Determine the (X, Y) coordinate at the center of the cell enclosing the given text.  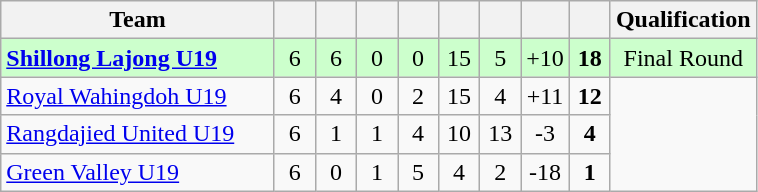
13 (500, 134)
Green Valley U19 (138, 172)
Final Round (683, 58)
Royal Wahingdoh U19 (138, 96)
10 (460, 134)
Rangdajied United U19 (138, 134)
-3 (546, 134)
12 (590, 96)
+11 (546, 96)
Qualification (683, 20)
Team (138, 20)
Shillong Lajong U19 (138, 58)
-18 (546, 172)
18 (590, 58)
+10 (546, 58)
